Capture the cell that displays the provided text and extract its [x, y] central coordinate. 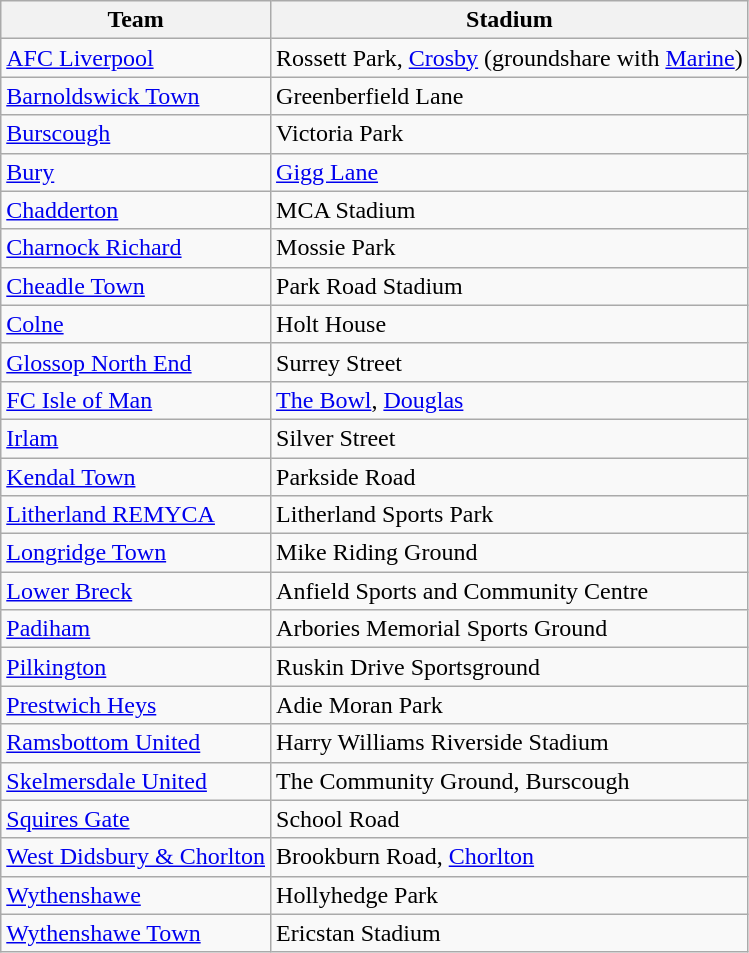
Anfield Sports and Community Centre [510, 591]
Charnock Richard [136, 248]
School Road [510, 819]
Surrey Street [510, 362]
Harry Williams Riverside Stadium [510, 743]
Glossop North End [136, 362]
Mike Riding Ground [510, 553]
Bury [136, 172]
Mossie Park [510, 248]
Pilkington [136, 667]
Greenberfield Lane [510, 96]
AFC Liverpool [136, 58]
Litherland REMYCA [136, 515]
Prestwich Heys [136, 705]
Holt House [510, 324]
Wythenshawe Town [136, 933]
Ruskin Drive Sportsground [510, 667]
Rossett Park, Crosby (groundshare with Marine) [510, 58]
Lower Breck [136, 591]
West Didsbury & Chorlton [136, 857]
MCA Stadium [510, 210]
Ericstan Stadium [510, 933]
Squires Gate [136, 819]
Skelmersdale United [136, 781]
The Community Ground, Burscough [510, 781]
Stadium [510, 20]
Brookburn Road, Chorlton [510, 857]
Colne [136, 324]
Burscough [136, 134]
Padiham [136, 629]
Chadderton [136, 210]
Arbories Memorial Sports Ground [510, 629]
Hollyhedge Park [510, 895]
Kendal Town [136, 477]
Ramsbottom United [136, 743]
Gigg Lane [510, 172]
Wythenshawe [136, 895]
Irlam [136, 438]
Victoria Park [510, 134]
The Bowl, Douglas [510, 400]
Silver Street [510, 438]
Parkside Road [510, 477]
Park Road Stadium [510, 286]
Cheadle Town [136, 286]
Litherland Sports Park [510, 515]
FC Isle of Man [136, 400]
Team [136, 20]
Longridge Town [136, 553]
Barnoldswick Town [136, 96]
Adie Moran Park [510, 705]
